Return the (X, Y) coordinate for the center point of the cell that contains the specified text.  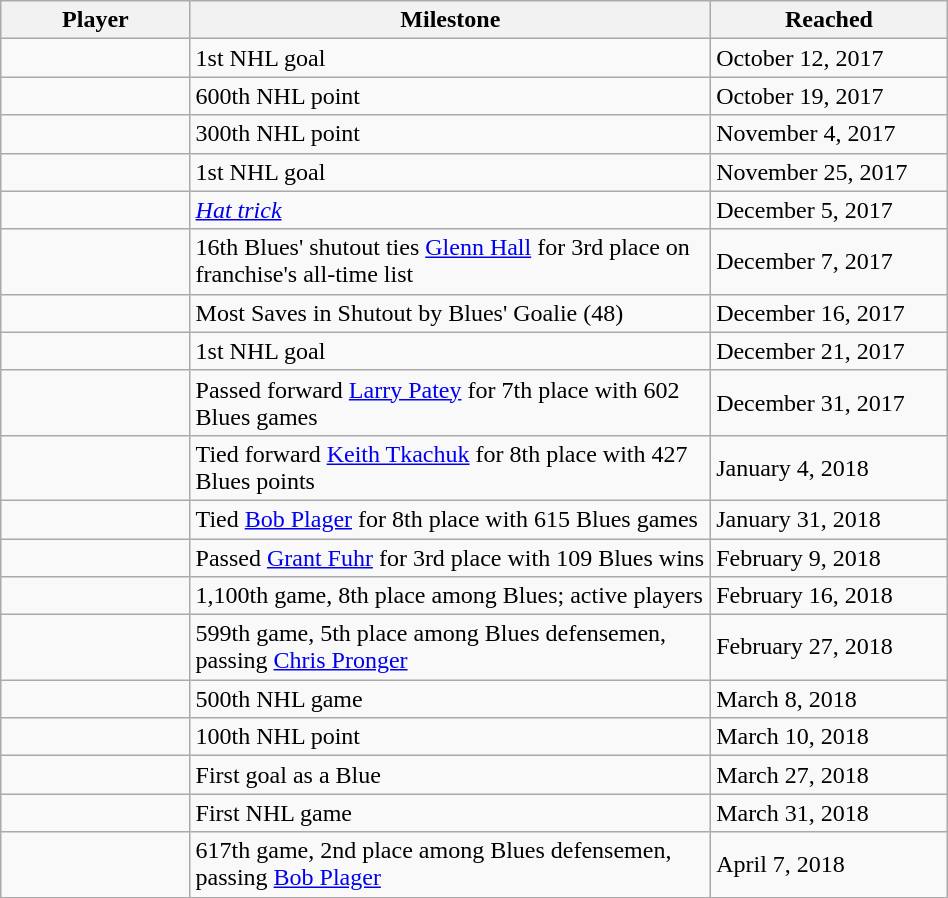
1,100th game, 8th place among Blues; active players (450, 596)
January 31, 2018 (830, 519)
October 12, 2017 (830, 58)
February 9, 2018 (830, 557)
Hat trick (450, 210)
December 21, 2017 (830, 351)
March 8, 2018 (830, 699)
October 19, 2017 (830, 96)
500th NHL game (450, 699)
November 25, 2017 (830, 172)
617th game, 2nd place among Blues defensemen, passing Bob Plager (450, 864)
300th NHL point (450, 134)
Tied Bob Plager for 8th place with 615 Blues games (450, 519)
Milestone (450, 20)
March 27, 2018 (830, 775)
December 7, 2017 (830, 262)
Passed Grant Fuhr for 3rd place with 109 Blues wins (450, 557)
Most Saves in Shutout by Blues' Goalie (48) (450, 313)
Reached (830, 20)
January 4, 2018 (830, 468)
600th NHL point (450, 96)
March 31, 2018 (830, 813)
First goal as a Blue (450, 775)
December 31, 2017 (830, 402)
December 16, 2017 (830, 313)
February 27, 2018 (830, 648)
November 4, 2017 (830, 134)
First NHL game (450, 813)
Tied forward Keith Tkachuk for 8th place with 427 Blues points (450, 468)
100th NHL point (450, 737)
December 5, 2017 (830, 210)
Passed forward Larry Patey for 7th place with 602 Blues games (450, 402)
16th Blues' shutout ties Glenn Hall for 3rd place on franchise's all-time list (450, 262)
Player (96, 20)
599th game, 5th place among Blues defensemen, passing Chris Pronger (450, 648)
March 10, 2018 (830, 737)
February 16, 2018 (830, 596)
April 7, 2018 (830, 864)
